Capture the cell that displays the provided text and extract its (X, Y) central coordinate. 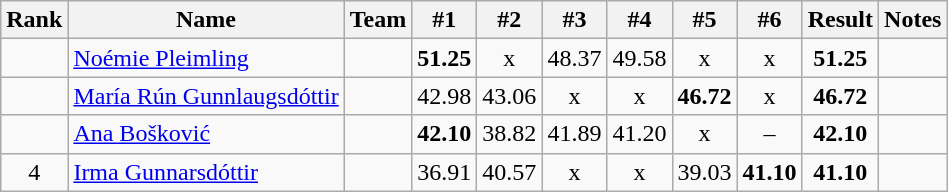
42.98 (444, 96)
Result (840, 20)
Noémie Pleimling (206, 58)
Rank (34, 20)
36.91 (444, 172)
48.37 (574, 58)
Ana Bošković (206, 134)
Team (378, 20)
4 (34, 172)
Notes (913, 20)
43.06 (510, 96)
39.03 (704, 172)
Irma Gunnarsdóttir (206, 172)
#6 (770, 20)
Name (206, 20)
49.58 (640, 58)
#4 (640, 20)
41.89 (574, 134)
#5 (704, 20)
40.57 (510, 172)
María Rún Gunnlaugsdóttir (206, 96)
#3 (574, 20)
38.82 (510, 134)
– (770, 134)
#2 (510, 20)
#1 (444, 20)
41.20 (640, 134)
